Scan for the cell matching the given text and deliver its [x, y] coordinate at center. 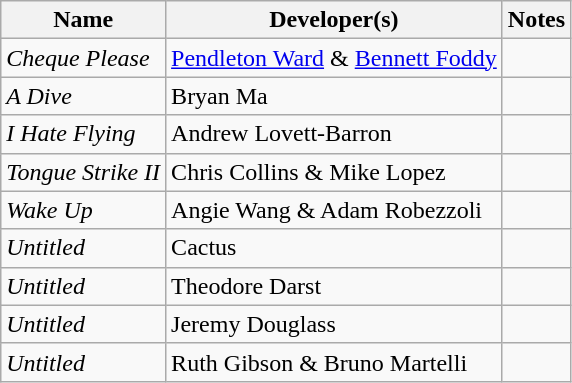
Cheque Please [84, 58]
Andrew Lovett-Barron [334, 134]
Developer(s) [334, 20]
Notes [536, 20]
Bryan Ma [334, 96]
Chris Collins & Mike Lopez [334, 172]
Name [84, 20]
Tongue Strike II [84, 172]
Ruth Gibson & Bruno Martelli [334, 362]
Theodore Darst [334, 286]
Jeremy Douglass [334, 324]
Angie Wang & Adam Robezzoli [334, 210]
Cactus [334, 248]
A Dive [84, 96]
I Hate Flying [84, 134]
Wake Up [84, 210]
Pendleton Ward & Bennett Foddy [334, 58]
